Pinpoint the cell where the given text exists, returning its [X, Y] midpoint coordinate. 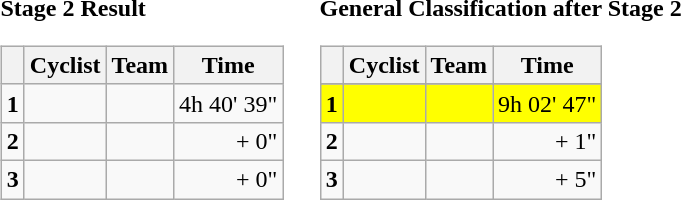
9h 02' 47" [548, 103]
4h 40' 39" [228, 103]
+ 5" [548, 179]
+ 1" [548, 141]
